Pinpoint the cell where the given text exists, returning its (x, y) midpoint coordinate. 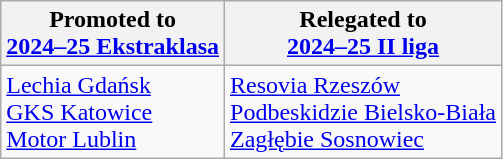
Promoted to2024–25 Ekstraklasa (113, 34)
Lechia Gdańsk GKS Katowice Motor Lublin (113, 112)
Resovia Rzeszów Podbeskidzie Bielsko-Biała Zagłębie Sosnowiec (364, 112)
Relegated to2024–25 II liga (364, 34)
